Find where the given text appears and provide that cell's center as [X, Y] coordinate. 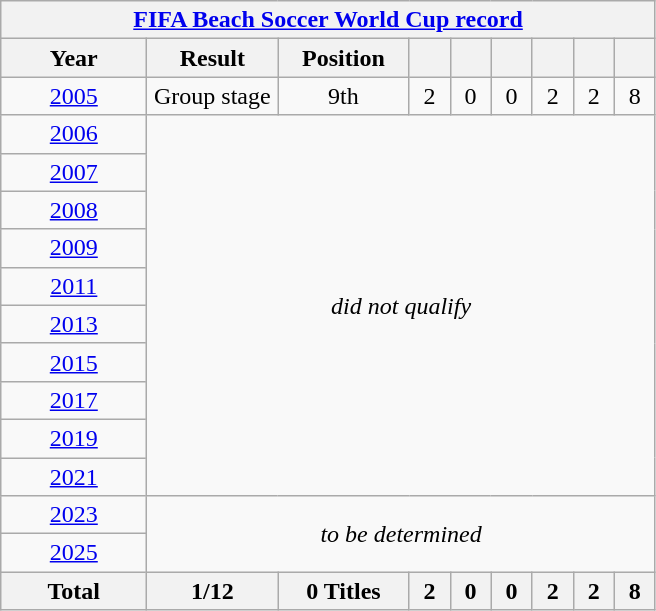
2021 [74, 477]
2013 [74, 324]
2006 [74, 134]
9th [344, 96]
Group stage [212, 96]
Total [74, 591]
Position [344, 58]
FIFA Beach Soccer World Cup record [328, 20]
2011 [74, 286]
2019 [74, 438]
2015 [74, 362]
did not qualify [401, 306]
2007 [74, 172]
Result [212, 58]
2009 [74, 248]
2017 [74, 400]
2025 [74, 553]
2005 [74, 96]
1/12 [212, 591]
0 Titles [344, 591]
2008 [74, 210]
Year [74, 58]
to be determined [401, 534]
2023 [74, 515]
